Extract the (x, y) coordinate from the center of the cell holding the provided text.  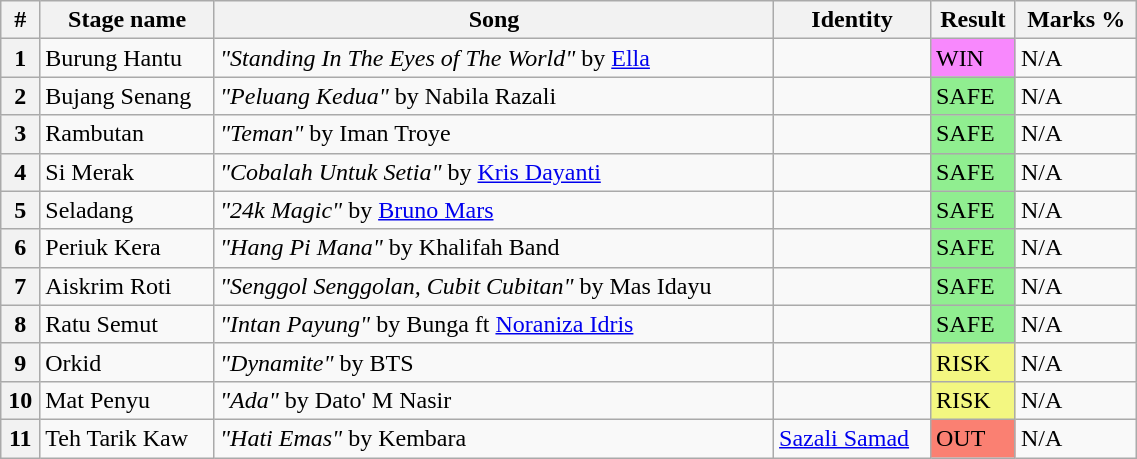
Result (972, 20)
OUT (972, 438)
Ratu Semut (128, 324)
# (20, 20)
"Cobalah Untuk Setia" by Kris Dayanti (494, 172)
Si Merak (128, 172)
"Teman" by Iman Troye (494, 134)
6 (20, 248)
Bujang Senang (128, 96)
5 (20, 210)
Stage name (128, 20)
11 (20, 438)
Periuk Kera (128, 248)
Burung Hantu (128, 58)
"24k Magic" by Bruno Mars (494, 210)
3 (20, 134)
Teh Tarik Kaw (128, 438)
"Hang Pi Mana" by Khalifah Band (494, 248)
"Peluang Kedua" by Nabila Razali (494, 96)
Seladang (128, 210)
4 (20, 172)
Marks % (1076, 20)
7 (20, 286)
Identity (852, 20)
Orkid (128, 362)
"Intan Payung" by Bunga ft Noraniza Idris (494, 324)
9 (20, 362)
8 (20, 324)
Sazali Samad (852, 438)
Rambutan (128, 134)
Aiskrim Roti (128, 286)
2 (20, 96)
1 (20, 58)
WIN (972, 58)
"Ada" by Dato' M Nasir (494, 400)
"Dynamite" by BTS (494, 362)
10 (20, 400)
"Standing In The Eyes of The World" by Ella (494, 58)
"Hati Emas" by Kembara (494, 438)
Song (494, 20)
Mat Penyu (128, 400)
"Senggol Senggolan, Cubit Cubitan" by Mas Idayu (494, 286)
